Search for the cell housing the specified text and yield its [X, Y] center coordinate. 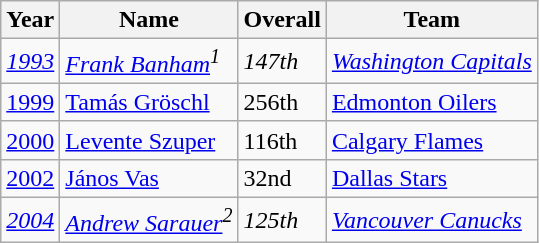
Calgary Flames [432, 140]
32nd [282, 178]
Andrew Sarauer2 [149, 220]
Dallas Stars [432, 178]
Edmonton Oilers [432, 102]
1993 [30, 62]
116th [282, 140]
147th [282, 62]
Levente Szuper [149, 140]
Overall [282, 20]
Tamás Gröschl [149, 102]
Name [149, 20]
2002 [30, 178]
125th [282, 220]
Team [432, 20]
2004 [30, 220]
Frank Banham1 [149, 62]
János Vas [149, 178]
Year [30, 20]
1999 [30, 102]
256th [282, 102]
2000 [30, 140]
Washington Capitals [432, 62]
Vancouver Canucks [432, 220]
